Detect which cell encompasses the target text, then output its [x, y] center coordinate. 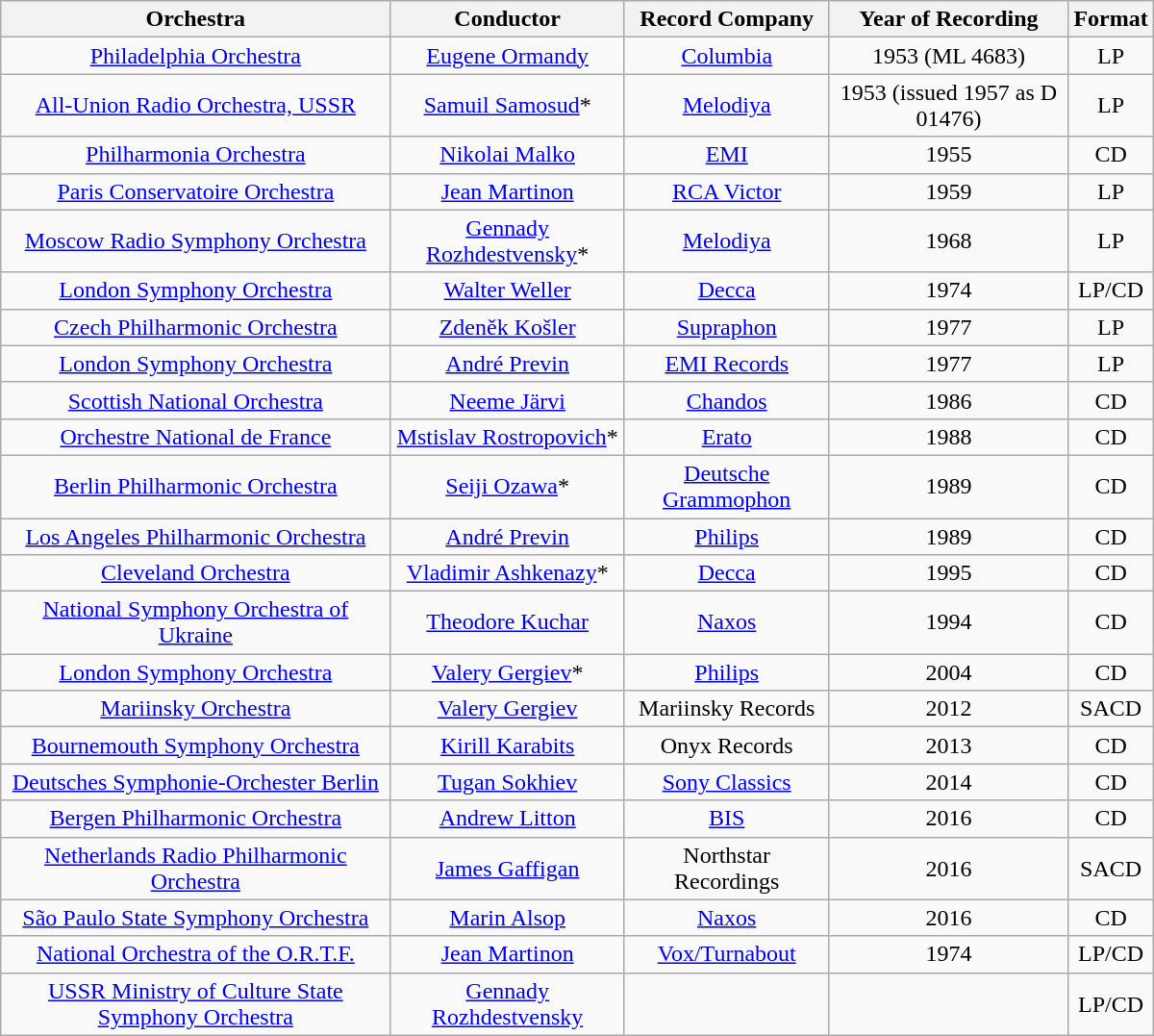
1953 (issued 1957 as D 01476) [948, 106]
Vladimir Ashkenazy* [508, 573]
Philharmonia Orchestra [196, 155]
USSR Ministry of Culture State Symphony Orchestra [196, 1004]
RCA Victor [727, 191]
2012 [948, 709]
Deutsches Symphonie-Orchester Berlin [196, 782]
Chandos [727, 400]
Tugan Sokhiev [508, 782]
Berlin Philharmonic Orchestra [196, 487]
Year of Recording [948, 19]
1959 [948, 191]
Kirill Karabits [508, 745]
Deutsche Grammophon [727, 487]
Walter Weller [508, 291]
Supraphon [727, 327]
All-Union Radio Orchestra, USSR [196, 106]
Cleveland Orchestra [196, 573]
Valery Gergiev* [508, 672]
Bergen Philharmonic Orchestra [196, 819]
1994 [948, 623]
Los Angeles Philharmonic Orchestra [196, 536]
Vox/Turnabout [727, 954]
Mariinsky Orchestra [196, 709]
Onyx Records [727, 745]
1988 [948, 437]
EMI [727, 155]
2004 [948, 672]
Zdeněk Košler [508, 327]
Paris Conservatoire Orchestra [196, 191]
Orchestra [196, 19]
Columbia [727, 56]
Czech Philharmonic Orchestra [196, 327]
Orchestre National de France [196, 437]
Theodore Kuchar [508, 623]
Marin Alsop [508, 918]
Scottish National Orchestra [196, 400]
Mstislav Rostropovich* [508, 437]
Conductor [508, 19]
Seiji Ozawa* [508, 487]
1953 (ML 4683) [948, 56]
Nikolai Malko [508, 155]
1955 [948, 155]
Philadelphia Orchestra [196, 56]
1995 [948, 573]
1986 [948, 400]
National Orchestra of the O.R.T.F. [196, 954]
Gennady Rozhdestvensky [508, 1004]
James Gaffigan [508, 868]
2014 [948, 782]
2013 [948, 745]
National Symphony Orchestra of Ukraine [196, 623]
Gennady Rozhdestvensky* [508, 240]
Erato [727, 437]
Format [1111, 19]
1968 [948, 240]
São Paulo State Symphony Orchestra [196, 918]
Record Company [727, 19]
Neeme Järvi [508, 400]
Samuil Samosud* [508, 106]
Moscow Radio Symphony Orchestra [196, 240]
Sony Classics [727, 782]
Bournemouth Symphony Orchestra [196, 745]
EMI Records [727, 364]
Andrew Litton [508, 819]
Mariinsky Records [727, 709]
Northstar Recordings [727, 868]
Eugene Ormandy [508, 56]
Valery Gergiev [508, 709]
Netherlands Radio Philharmonic Orchestra [196, 868]
BIS [727, 819]
